Return (x, y) of the center of cell containing provided text 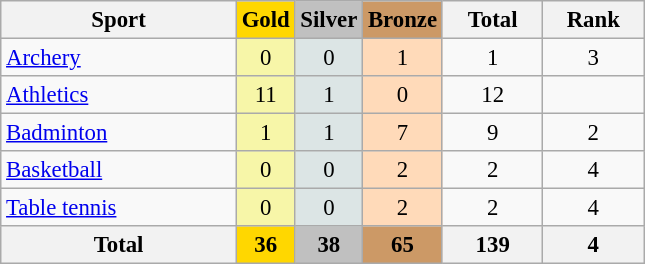
Sport (119, 20)
Bronze (403, 20)
38 (329, 245)
11 (266, 95)
7 (403, 133)
65 (403, 245)
Silver (329, 20)
Gold (266, 20)
Badminton (119, 133)
12 (492, 95)
Rank (594, 20)
139 (492, 245)
3 (594, 58)
Basketball (119, 170)
36 (266, 245)
Archery (119, 58)
9 (492, 133)
Athletics (119, 95)
Table tennis (119, 208)
